Pinpoint the cell where the given text exists, returning its [X, Y] midpoint coordinate. 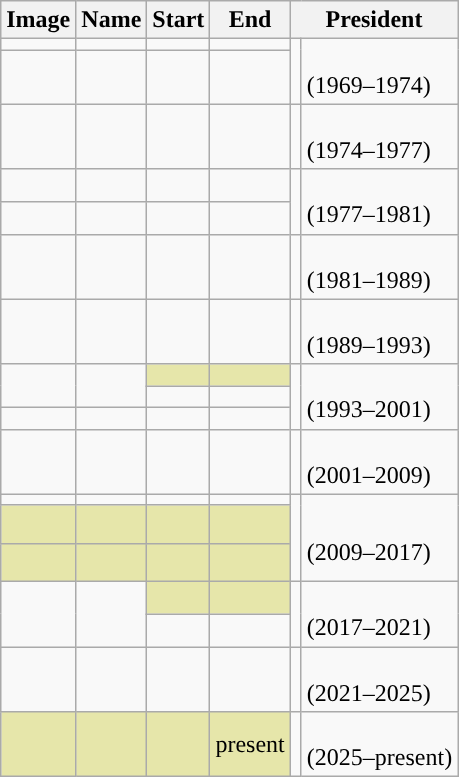
Name [112, 20]
(2017–2021) [379, 614]
(1981–1989) [379, 266]
Start [178, 20]
Image [38, 20]
(1993–2001) [379, 396]
present [250, 744]
(1974–1977) [379, 136]
(1969–1974) [379, 72]
End [250, 20]
(2009–2017) [379, 538]
(1989–1993) [379, 332]
(2025–present) [379, 744]
(1977–1981) [379, 202]
President [374, 20]
(2021–2025) [379, 678]
(2001–2009) [379, 462]
